Identify which cell holds the provided text, then report its [x, y] central coordinate. 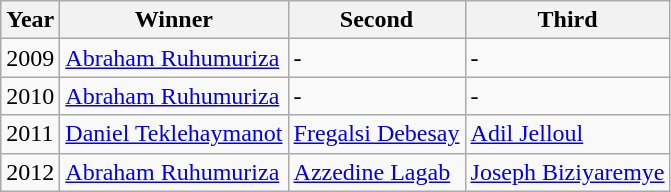
2011 [30, 134]
Joseph Biziyaremye [568, 172]
2009 [30, 58]
Daniel Teklehaymanot [174, 134]
Year [30, 20]
2012 [30, 172]
Adil Jelloul [568, 134]
Second [376, 20]
2010 [30, 96]
Third [568, 20]
Fregalsi Debesay [376, 134]
Azzedine Lagab [376, 172]
Winner [174, 20]
